Identify which cell holds the provided text, then report its [X, Y] central coordinate. 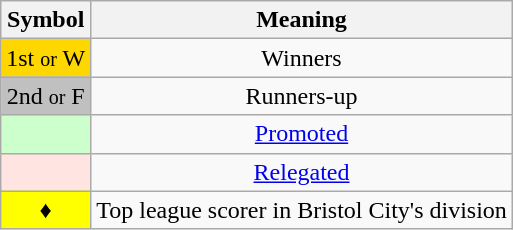
Symbol [46, 20]
Meaning [302, 20]
Runners-up [302, 96]
1st or W [46, 58]
2nd or F [46, 96]
Top league scorer in Bristol City's division [302, 210]
♦ [46, 210]
Promoted [302, 134]
Winners [302, 58]
Relegated [302, 172]
